Return the [x, y] coordinate for the center point of the cell that contains the specified text.  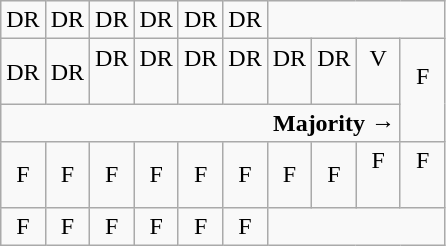
V [378, 72]
Majority → [201, 123]
